Identify which cell holds the provided text, then report its [x, y] central coordinate. 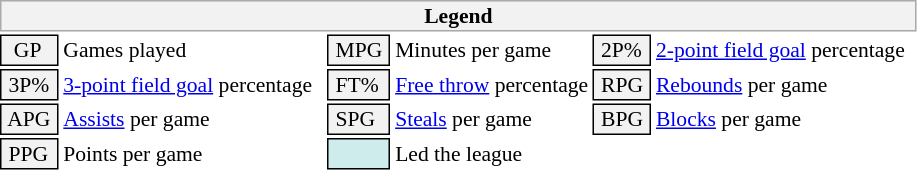
Games played [193, 50]
Blocks per game [785, 120]
BPG [622, 120]
APG [30, 120]
FT% [359, 85]
2P% [622, 50]
Led the league [492, 154]
Legend [458, 16]
3-point field goal percentage [193, 85]
Minutes per game [492, 50]
Points per game [193, 154]
SPG [359, 120]
RPG [622, 85]
MPG [359, 50]
GP [30, 50]
Rebounds per game [785, 85]
2-point field goal percentage [785, 50]
Assists per game [193, 120]
Free throw percentage [492, 85]
Steals per game [492, 120]
PPG [30, 154]
3P% [30, 85]
